Find where the given text appears and provide that cell's center as [X, Y] coordinate. 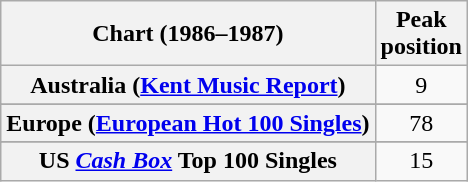
US Cash Box Top 100 Singles [188, 161]
Peakposition [421, 34]
9 [421, 85]
Australia (Kent Music Report) [188, 85]
15 [421, 161]
Chart (1986–1987) [188, 34]
Europe (European Hot 100 Singles) [188, 123]
78 [421, 123]
